Return (x, y) of the center of cell containing provided text 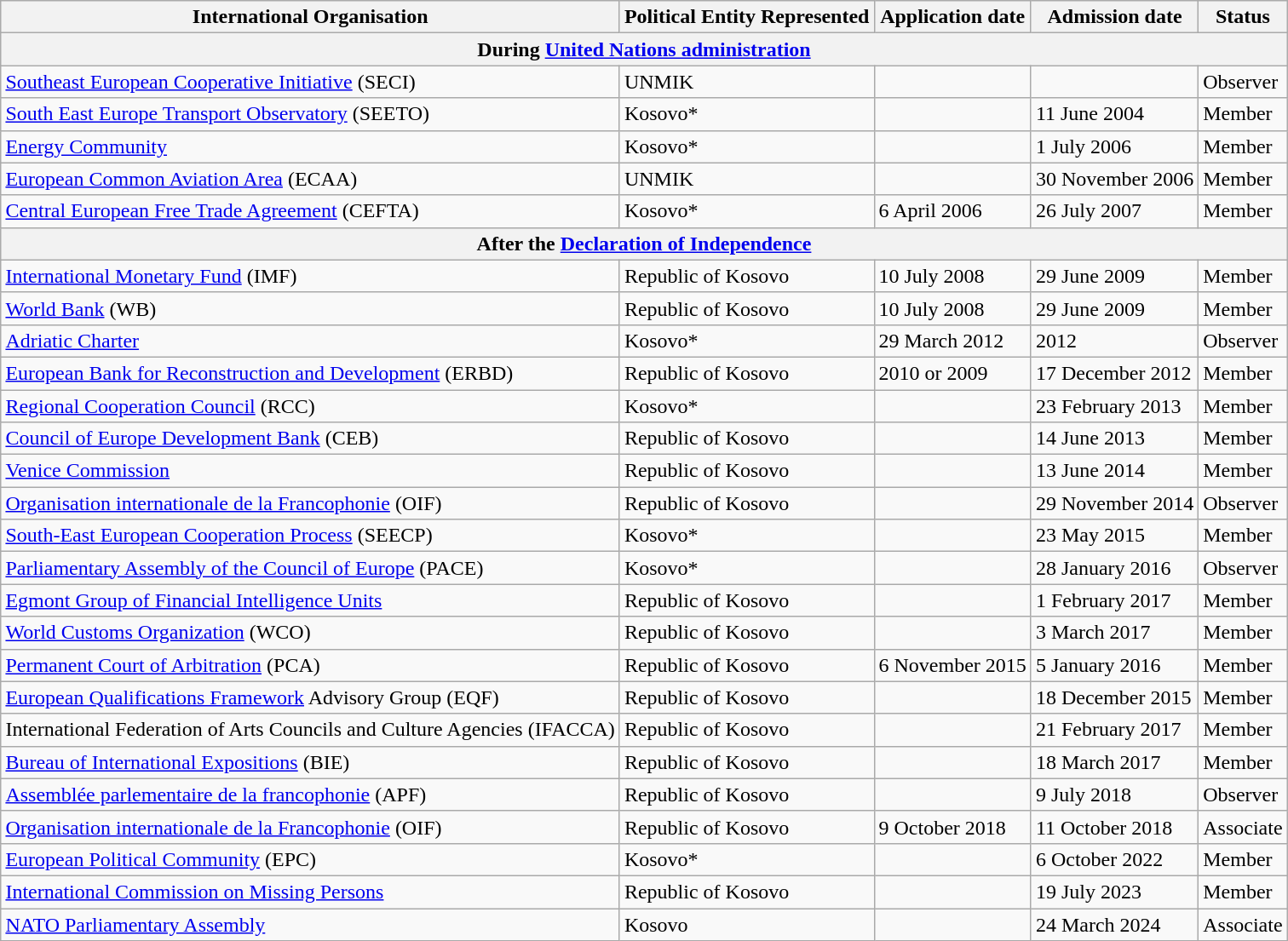
Permanent Court of Arbitration (PCA) (310, 665)
11 June 2004 (1114, 114)
26 July 2007 (1114, 211)
2010 or 2009 (952, 373)
European Political Community (EPC) (310, 859)
30 November 2006 (1114, 179)
Bureau of International Expositions (BIE) (310, 762)
Application date (952, 17)
11 October 2018 (1114, 827)
29 March 2012 (952, 341)
Political Entity Represented (746, 17)
6 October 2022 (1114, 859)
Status (1243, 17)
Egmont Group of Financial Intelligence Units (310, 600)
International Monetary Fund (IMF) (310, 276)
9 July 2018 (1114, 795)
9 October 2018 (952, 827)
5 January 2016 (1114, 665)
1 July 2006 (1114, 146)
2012 (1114, 341)
European Qualifications Framework Advisory Group (EQF) (310, 697)
Central European Free Trade Agreement (CEFTA) (310, 211)
World Customs Organization (WCO) (310, 633)
Kosovo (746, 924)
Adriatic Charter (310, 341)
21 February 2017 (1114, 730)
23 February 2013 (1114, 406)
19 July 2023 (1114, 892)
Assemblée parlementaire de la francophonie (APF) (310, 795)
Regional Cooperation Council (RCC) (310, 406)
Southeast European Cooperative Initiative (SECI) (310, 82)
Admission date (1114, 17)
South East Europe Transport Observatory (SEETO) (310, 114)
Council of Europe Development Bank (CEB) (310, 439)
6 November 2015 (952, 665)
6 April 2006 (952, 211)
NATO Parliamentary Assembly (310, 924)
European Bank for Reconstruction and Development (ERBD) (310, 373)
1 February 2017 (1114, 600)
International Federation of Arts Councils and Culture Agencies (IFACCA) (310, 730)
29 November 2014 (1114, 503)
24 March 2024 (1114, 924)
13 June 2014 (1114, 471)
International Commission on Missing Persons (310, 892)
World Bank (WB) (310, 308)
23 May 2015 (1114, 536)
3 March 2017 (1114, 633)
18 March 2017 (1114, 762)
After the Declaration of Independence (644, 244)
Venice Commission (310, 471)
17 December 2012 (1114, 373)
28 January 2016 (1114, 568)
18 December 2015 (1114, 697)
South-East European Cooperation Process (SEECP) (310, 536)
14 June 2013 (1114, 439)
During United Nations administration (644, 49)
Energy Community (310, 146)
Parliamentary Assembly of the Council of Europe (PACE) (310, 568)
International Organisation (310, 17)
European Common Aviation Area (ECAA) (310, 179)
